Pinpoint the cell where the given text exists, returning its (x, y) midpoint coordinate. 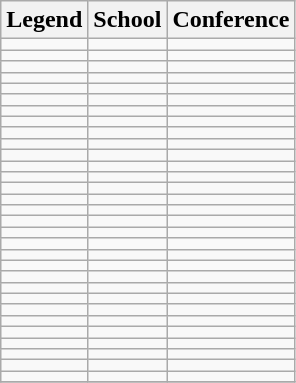
Conference (231, 20)
Legend (44, 20)
School (128, 20)
